From the cell containing the given text, extract its center point as (X, Y) coordinate. 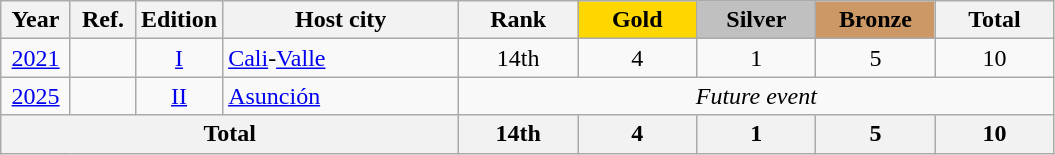
2021 (36, 58)
Rank (518, 20)
Gold (638, 20)
Host city (341, 20)
Bronze (876, 20)
2025 (36, 96)
Silver (756, 20)
Ref. (102, 20)
Edition (180, 20)
Year (36, 20)
Future event (756, 96)
Asunción (341, 96)
I (180, 58)
Cali-Valle (341, 58)
II (180, 96)
